Scan for the cell matching the given text and deliver its [X, Y] coordinate at center. 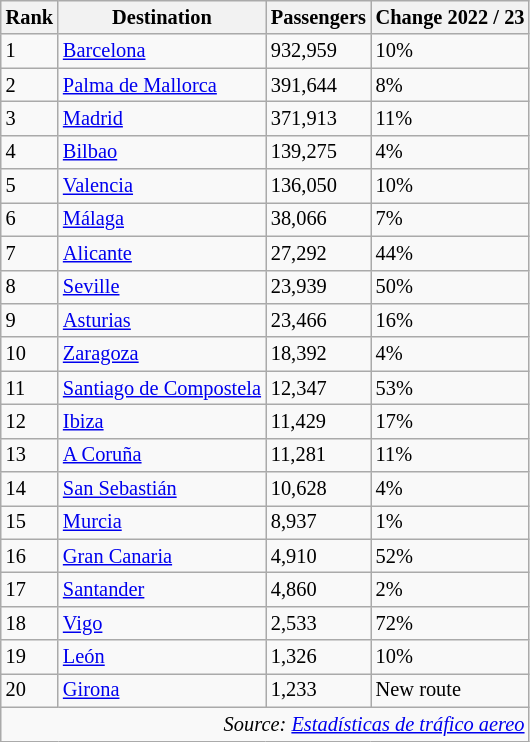
Gran Canaria [162, 556]
4,860 [318, 589]
1% [450, 522]
932,959 [318, 51]
5 [30, 186]
7 [30, 253]
2,533 [318, 623]
Zaragoza [162, 354]
19 [30, 657]
13 [30, 455]
27,292 [318, 253]
Málaga [162, 219]
1,326 [318, 657]
14 [30, 489]
2 [30, 85]
Asturias [162, 320]
16% [450, 320]
León [162, 657]
52% [450, 556]
12 [30, 421]
6 [30, 219]
17% [450, 421]
53% [450, 388]
8,937 [318, 522]
Vigo [162, 623]
11,281 [318, 455]
23,939 [318, 287]
11,429 [318, 421]
8% [450, 85]
18,392 [318, 354]
44% [450, 253]
1,233 [318, 690]
Santiago de Compostela [162, 388]
Alicante [162, 253]
371,913 [318, 118]
11 [30, 388]
Seville [162, 287]
8 [30, 287]
7% [450, 219]
San Sebastián [162, 489]
2% [450, 589]
Madrid [162, 118]
38,066 [318, 219]
139,275 [318, 152]
Passengers [318, 17]
Murcia [162, 522]
12,347 [318, 388]
1 [30, 51]
391,644 [318, 85]
4,910 [318, 556]
16 [30, 556]
15 [30, 522]
Bilbao [162, 152]
3 [30, 118]
72% [450, 623]
Girona [162, 690]
Palma de Mallorca [162, 85]
4 [30, 152]
18 [30, 623]
20 [30, 690]
New route [450, 690]
A Coruña [162, 455]
50% [450, 287]
10 [30, 354]
Valencia [162, 186]
Source: Estadísticas de tráfico aereo [266, 724]
Destination [162, 17]
Change 2022 / 23 [450, 17]
136,050 [318, 186]
Ibiza [162, 421]
Rank [30, 17]
Santander [162, 589]
17 [30, 589]
10,628 [318, 489]
23,466 [318, 320]
9 [30, 320]
Barcelona [162, 51]
